Return [x, y] of the center of cell containing provided text 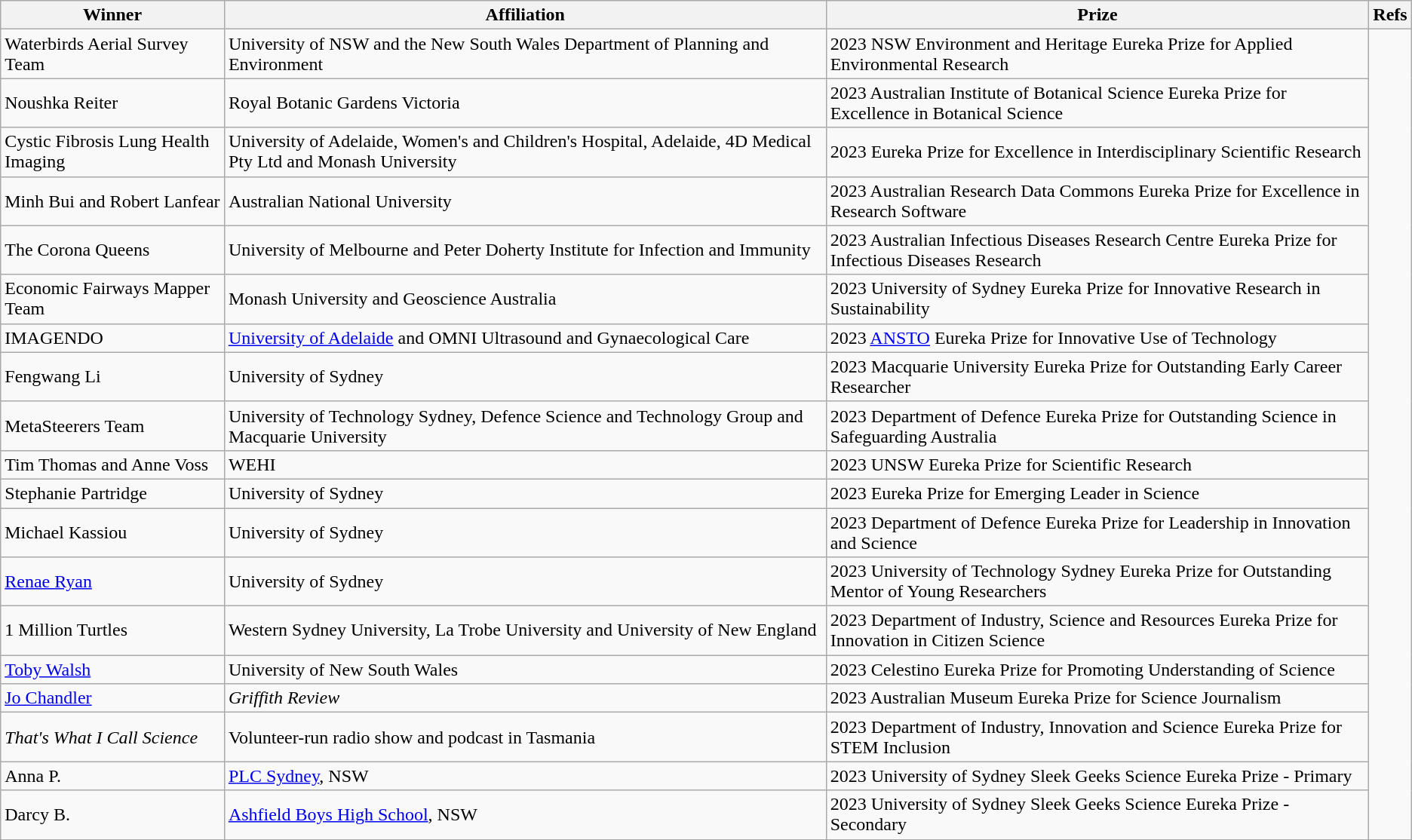
University of Melbourne and Peter Doherty Institute for Infection and Immunity [525, 250]
1 Million Turtles [113, 630]
2023 University of Sydney Eureka Prize for Innovative Research in Sustainability [1097, 299]
Tim Thomas and Anne Voss [113, 464]
University of NSW and the New South Wales Department of Planning and Environment [525, 54]
Fengwang Li [113, 377]
Renae Ryan [113, 582]
Economic Fairways Mapper Team [113, 299]
2023 Macquarie University Eureka Prize for Outstanding Early Career Researcher [1097, 377]
2023 UNSW Eureka Prize for Scientific Research [1097, 464]
Michael Kassiou [113, 532]
Monash University and Geoscience Australia [525, 299]
2023 University of Sydney Sleek Geeks Science Eureka Prize - Secondary [1097, 814]
2023 Department of Defence Eureka Prize for Leadership in Innovation and Science [1097, 532]
Refs [1390, 15]
Minh Bui and Robert Lanfear [113, 201]
2023 Australian Museum Eureka Prize for Science Journalism [1097, 698]
Anna P. [113, 776]
University of Adelaide and OMNI Ultrasound and Gynaecological Care [525, 338]
Winner [113, 15]
PLC Sydney, NSW [525, 776]
2023 ANSTO Eureka Prize for Innovative Use of Technology [1097, 338]
Royal Botanic Gardens Victoria [525, 103]
Affiliation [525, 15]
The Corona Queens [113, 250]
MetaSteerers Team [113, 425]
2023 Australian Institute of Botanical Science Eureka Prize for Excellence in Botanical Science [1097, 103]
2023 Department of Industry, Science and Resources Eureka Prize for Innovation in Citizen Science [1097, 630]
Toby Walsh [113, 670]
Western Sydney University, La Trobe University and University of New England [525, 630]
2023 University of Sydney Sleek Geeks Science Eureka Prize - Primary [1097, 776]
Jo Chandler [113, 698]
2023 Eureka Prize for Emerging Leader in Science [1097, 493]
Prize [1097, 15]
Cystic Fibrosis Lung Health Imaging [113, 152]
Waterbirds Aerial Survey Team [113, 54]
IMAGENDO [113, 338]
Stephanie Partridge [113, 493]
2023 Australian Infectious Diseases Research Centre Eureka Prize for Infectious Diseases Research [1097, 250]
2023 University of Technology Sydney Eureka Prize for Outstanding Mentor of Young Researchers [1097, 582]
Ashfield Boys High School, NSW [525, 814]
That's What I Call Science [113, 737]
Noushka Reiter [113, 103]
University of New South Wales [525, 670]
Darcy B. [113, 814]
2023 Department of Industry, Innovation and Science Eureka Prize for STEM Inclusion [1097, 737]
WEHI [525, 464]
2023 Celestino Eureka Prize for Promoting Understanding of Science [1097, 670]
2023 Australian Research Data Commons Eureka Prize for Excellence in Research Software [1097, 201]
2023 Department of Defence Eureka Prize for Outstanding Science in Safeguarding Australia [1097, 425]
University of Adelaide, Women's and Children's Hospital, Adelaide, 4D Medical Pty Ltd and Monash University [525, 152]
Volunteer-run radio show and podcast in Tasmania [525, 737]
Griffith Review [525, 698]
Australian National University [525, 201]
2023 Eureka Prize for Excellence in Interdisciplinary Scientific Research [1097, 152]
2023 NSW Environment and Heritage Eureka Prize for Applied Environmental Research [1097, 54]
University of Technology Sydney, Defence Science and Technology Group and Macquarie University [525, 425]
